Return the (X, Y) coordinate for the center point of the cell that contains the specified text.  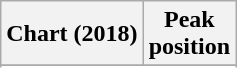
Chart (2018) (72, 34)
Peakposition (189, 34)
